For the text-containing cell, return its midpoint in (x, y) coordinate format. 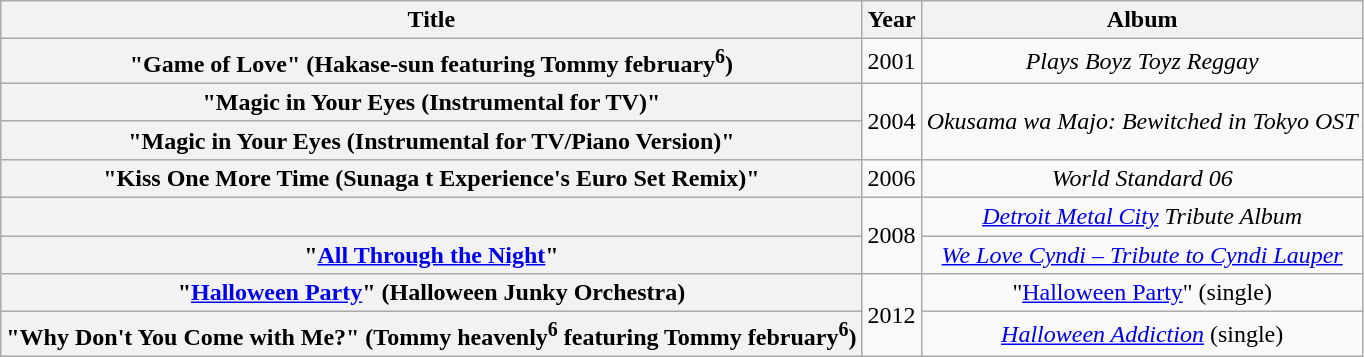
"Why Don't You Come with Me?" (Tommy heavenly6 featuring Tommy february6) (432, 334)
2008 (892, 236)
Title (432, 20)
Detroit Metal City Tribute Album (1142, 217)
"Kiss One More Time (Sunaga t Experience's Euro Set Remix)" (432, 178)
Halloween Addiction (single) (1142, 334)
World Standard 06 (1142, 178)
"Halloween Party" (single) (1142, 293)
2006 (892, 178)
"Magic in Your Eyes (Instrumental for TV)" (432, 102)
Plays Boyz Toyz Reggay (1142, 62)
"Game of Love" (Hakase-sun featuring Tommy february6) (432, 62)
"All Through the Night" (432, 255)
Album (1142, 20)
Year (892, 20)
"Halloween Party" (Halloween Junky Orchestra) (432, 293)
"Magic in Your Eyes (Instrumental for TV/Piano Version)" (432, 140)
Okusama wa Majo: Bewitched in Tokyo OST (1142, 121)
We Love Cyndi – Tribute to Cyndi Lauper (1142, 255)
2012 (892, 316)
2004 (892, 121)
2001 (892, 62)
